Return the (x, y) coordinate for the center point of the cell that contains the specified text.  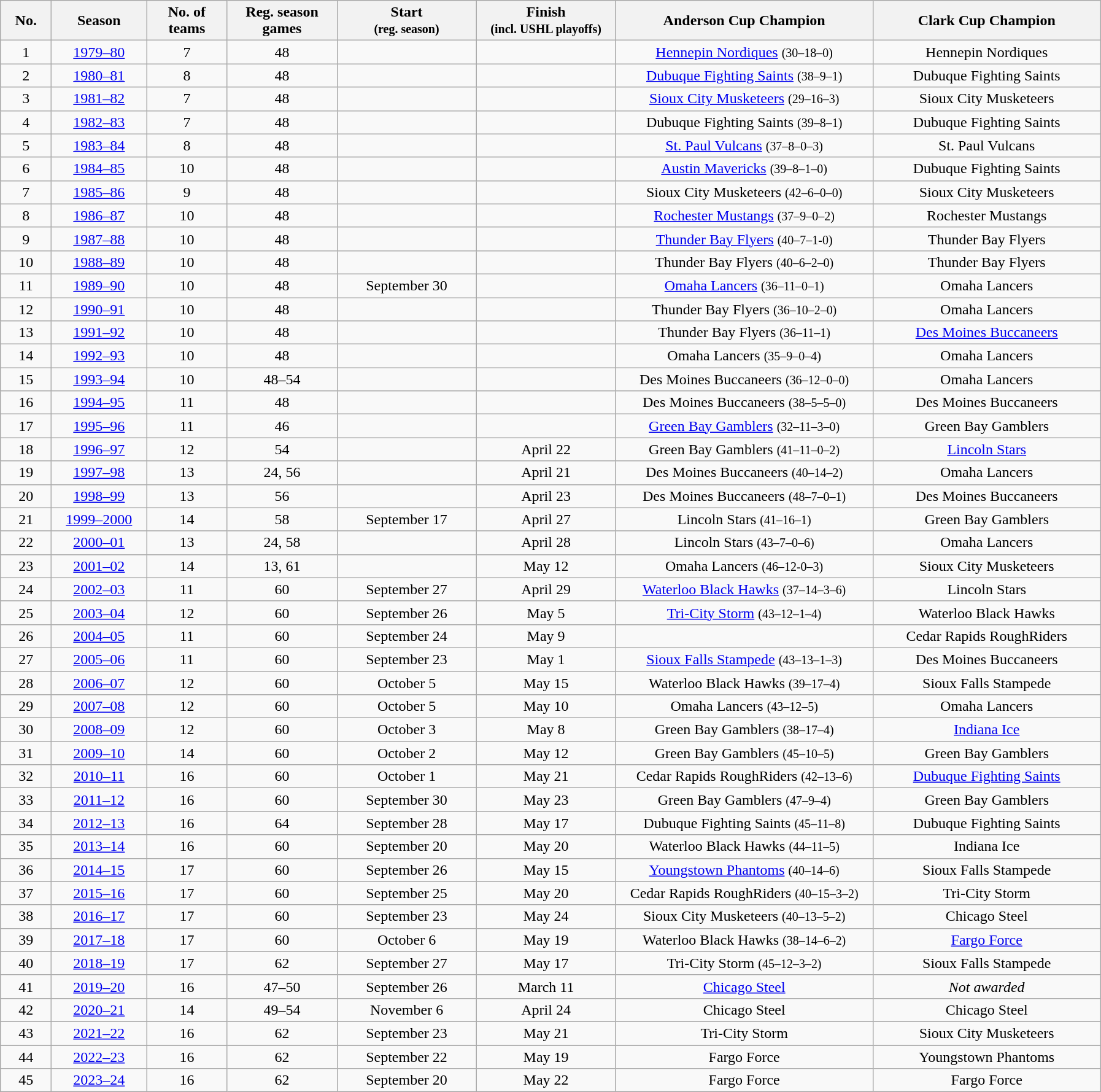
35 (26, 846)
No. (26, 21)
No. ofteams (187, 21)
Thunder Bay Flyers (36–10–2–0) (744, 309)
Cedar Rapids RoughRiders (42–13–6) (744, 776)
30 (26, 730)
St. Paul Vulcans (37–8–0–3) (744, 145)
20 (26, 496)
Waterloo Black Hawks (38–14–6–2) (744, 940)
1979–80 (99, 52)
42 (26, 1010)
2014–15 (99, 870)
48–54 (282, 379)
Green Bay Gamblers (45–10–5) (744, 753)
May 8 (546, 730)
1986–87 (99, 215)
Omaha Lancers (43–12–5) (744, 707)
2012–13 (99, 823)
Anderson Cup Champion (744, 21)
April 27 (546, 519)
28 (26, 683)
13, 61 (282, 566)
18 (26, 449)
April 28 (546, 543)
Des Moines Buccaneers (36–12–0–0) (744, 379)
2003–04 (99, 613)
Green Bay Gamblers (38–17–4) (744, 730)
32 (26, 776)
40 (26, 963)
1981–82 (99, 99)
Dubuque Fighting Saints (38–9–1) (744, 76)
October 2 (406, 753)
May 22 (546, 1080)
September 25 (406, 893)
58 (282, 519)
October 6 (406, 940)
19 (26, 473)
Sioux City Musketeers (42–6–0–0) (744, 192)
2015–16 (99, 893)
64 (282, 823)
Austin Mavericks (39–8–1–0) (744, 169)
May 10 (546, 707)
2020–21 (99, 1010)
29 (26, 707)
2004–05 (99, 636)
Waterloo Black Hawks (44–11–5) (744, 846)
1991–92 (99, 333)
1995–96 (99, 426)
24, 58 (282, 543)
Cedar Rapids RoughRiders (40–15–3–2) (744, 893)
May 24 (546, 916)
Youngstown Phantoms (987, 1056)
Des Moines Buccaneers (38–5–5–0) (744, 403)
36 (26, 870)
November 6 (406, 1010)
Sioux City Musketeers (40–13–5–2) (744, 916)
Thunder Bay Flyers (40–6–2–0) (744, 262)
37 (26, 893)
1994–95 (99, 403)
2000–01 (99, 543)
Season (99, 21)
31 (26, 753)
1987–88 (99, 239)
1999–2000 (99, 519)
56 (282, 496)
23 (26, 566)
May 5 (546, 613)
39 (26, 940)
1989–90 (99, 285)
2010–11 (99, 776)
24 (26, 589)
September 24 (406, 636)
1984–85 (99, 169)
34 (26, 823)
Sioux Falls Stampede (43–13–1–3) (744, 659)
April 21 (546, 473)
Des Moines Buccaneers (48–7–0–1) (744, 496)
Rochester Mustangs (37–9–0–2) (744, 215)
Not awarded (987, 986)
2013–14 (99, 846)
1998–99 (99, 496)
May 9 (546, 636)
47–50 (282, 986)
Waterloo Black Hawks (39–17–4) (744, 683)
2006–07 (99, 683)
September 28 (406, 823)
54 (282, 449)
March 11 (546, 986)
25 (26, 613)
43 (26, 1033)
2001–02 (99, 566)
September 17 (406, 519)
May 23 (546, 800)
Omaha Lancers (35–9–0–4) (744, 356)
1988–89 (99, 262)
Hennepin Nordiques (987, 52)
Youngstown Phantoms (40–14–6) (744, 870)
1983–84 (99, 145)
26 (26, 636)
27 (26, 659)
1990–91 (99, 309)
Tri-City Storm (45–12–3–2) (744, 963)
May 1 (546, 659)
1 (26, 52)
1996–97 (99, 449)
4 (26, 122)
Lincoln Stars (43–7–0–6) (744, 543)
Start(reg. season) (406, 21)
Hennepin Nordiques (30–18–0) (744, 52)
44 (26, 1056)
49–54 (282, 1010)
38 (26, 916)
2005–06 (99, 659)
5 (26, 145)
Finish(incl. USHL playoffs) (546, 21)
Waterloo Black Hawks (37–14–3–6) (744, 589)
Omaha Lancers (36–11–0–1) (744, 285)
1997–98 (99, 473)
2022–23 (99, 1056)
September 22 (406, 1056)
1993–94 (99, 379)
April 24 (546, 1010)
2016–17 (99, 916)
Des Moines Buccaneers (40–14–2) (744, 473)
Green Bay Gamblers (47–9–4) (744, 800)
41 (26, 986)
3 (26, 99)
6 (26, 169)
1992–93 (99, 356)
2018–19 (99, 963)
Rochester Mustangs (987, 215)
2007–08 (99, 707)
2017–18 (99, 940)
1982–83 (99, 122)
2019–20 (99, 986)
Green Bay Gamblers (41–11–0–2) (744, 449)
April 23 (546, 496)
Tri-City Storm (43–12–1–4) (744, 613)
Waterloo Black Hawks (987, 613)
46 (282, 426)
Thunder Bay Flyers (36–11–1) (744, 333)
Sioux City Musketeers (29–16–3) (744, 99)
33 (26, 800)
22 (26, 543)
St. Paul Vulcans (987, 145)
24, 56 (282, 473)
Clark Cup Champion (987, 21)
Dubuque Fighting Saints (39–8–1) (744, 122)
Omaha Lancers (46–12-0–3) (744, 566)
21 (26, 519)
2023–24 (99, 1080)
15 (26, 379)
Green Bay Gamblers (32–11–3–0) (744, 426)
2009–10 (99, 753)
45 (26, 1080)
Cedar Rapids RoughRiders (987, 636)
2021–22 (99, 1033)
2011–12 (99, 800)
Dubuque Fighting Saints (45–11–8) (744, 823)
April 22 (546, 449)
1985–86 (99, 192)
October 3 (406, 730)
2 (26, 76)
Thunder Bay Flyers (40–7–1-0) (744, 239)
Reg. seasongames (282, 21)
October 1 (406, 776)
2008–09 (99, 730)
Lincoln Stars (41–16–1) (744, 519)
April 29 (546, 589)
1980–81 (99, 76)
2002–03 (99, 589)
